Capture the cell that displays the provided text and extract its (x, y) central coordinate. 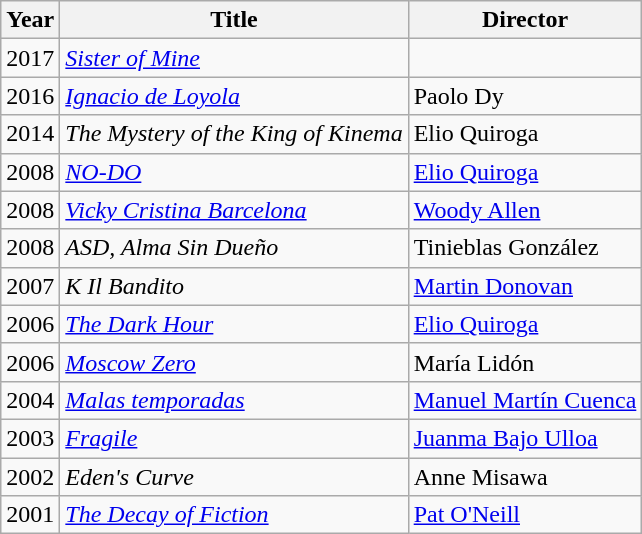
Ignacio de Loyola (234, 96)
Tinieblas González (525, 248)
Malas temporadas (234, 400)
2003 (30, 438)
ASD, Alma Sin Dueño (234, 248)
The Mystery of the King of Kinema (234, 134)
Martin Donovan (525, 286)
Woody Allen (525, 210)
Sister of Mine (234, 58)
Moscow Zero (234, 362)
The Decay of Fiction (234, 515)
Paolo Dy (525, 96)
2004 (30, 400)
NO-DO (234, 172)
2016 (30, 96)
2007 (30, 286)
K Il Bandito (234, 286)
Manuel Martín Cuenca (525, 400)
2002 (30, 477)
The Dark Hour (234, 324)
Juanma Bajo Ulloa (525, 438)
Eden's Curve (234, 477)
Year (30, 20)
María Lidón (525, 362)
Director (525, 20)
Vicky Cristina Barcelona (234, 210)
Pat O'Neill (525, 515)
Anne Misawa (525, 477)
2001 (30, 515)
2017 (30, 58)
2014 (30, 134)
Title (234, 20)
Fragile (234, 438)
